Extract the (x, y) coordinate from the center of the cell holding the provided text.  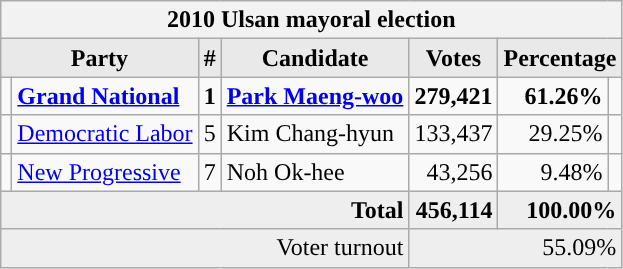
Voter turnout (205, 248)
279,421 (454, 96)
7 (210, 172)
Kim Chang-hyun (315, 134)
New Progressive (105, 172)
29.25% (553, 134)
1 (210, 96)
Candidate (315, 58)
Park Maeng-woo (315, 96)
43,256 (454, 172)
# (210, 58)
100.00% (560, 210)
5 (210, 134)
61.26% (553, 96)
Party (100, 58)
Democratic Labor (105, 134)
456,114 (454, 210)
2010 Ulsan mayoral election (312, 20)
Percentage (560, 58)
55.09% (516, 248)
Grand National (105, 96)
Noh Ok-hee (315, 172)
Total (205, 210)
133,437 (454, 134)
9.48% (553, 172)
Votes (454, 58)
